From the cell containing the given text, extract its center point as [X, Y] coordinate. 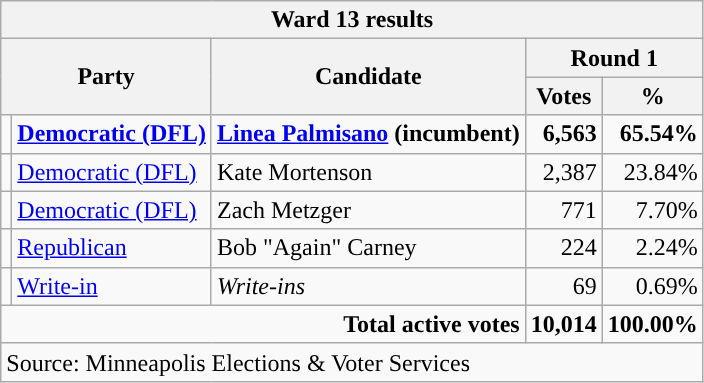
65.54% [652, 134]
2.24% [652, 248]
7.70% [652, 210]
% [652, 96]
Party [106, 77]
Write-ins [368, 286]
Round 1 [614, 58]
Source: Minneapolis Elections & Voter Services [352, 362]
Total active votes [263, 324]
224 [564, 248]
23.84% [652, 172]
Bob "Again" Carney [368, 248]
0.69% [652, 286]
Candidate [368, 77]
Votes [564, 96]
771 [564, 210]
Linea Palmisano (incumbent) [368, 134]
100.00% [652, 324]
6,563 [564, 134]
10,014 [564, 324]
Ward 13 results [352, 20]
69 [564, 286]
2,387 [564, 172]
Republican [112, 248]
Kate Mortenson [368, 172]
Write-in [112, 286]
Zach Metzger [368, 210]
